Pinpoint the cell where the given text exists, returning its [x, y] midpoint coordinate. 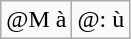
@M à [36, 20]
@: ù [101, 20]
